Return (x, y) of the center of cell containing provided text 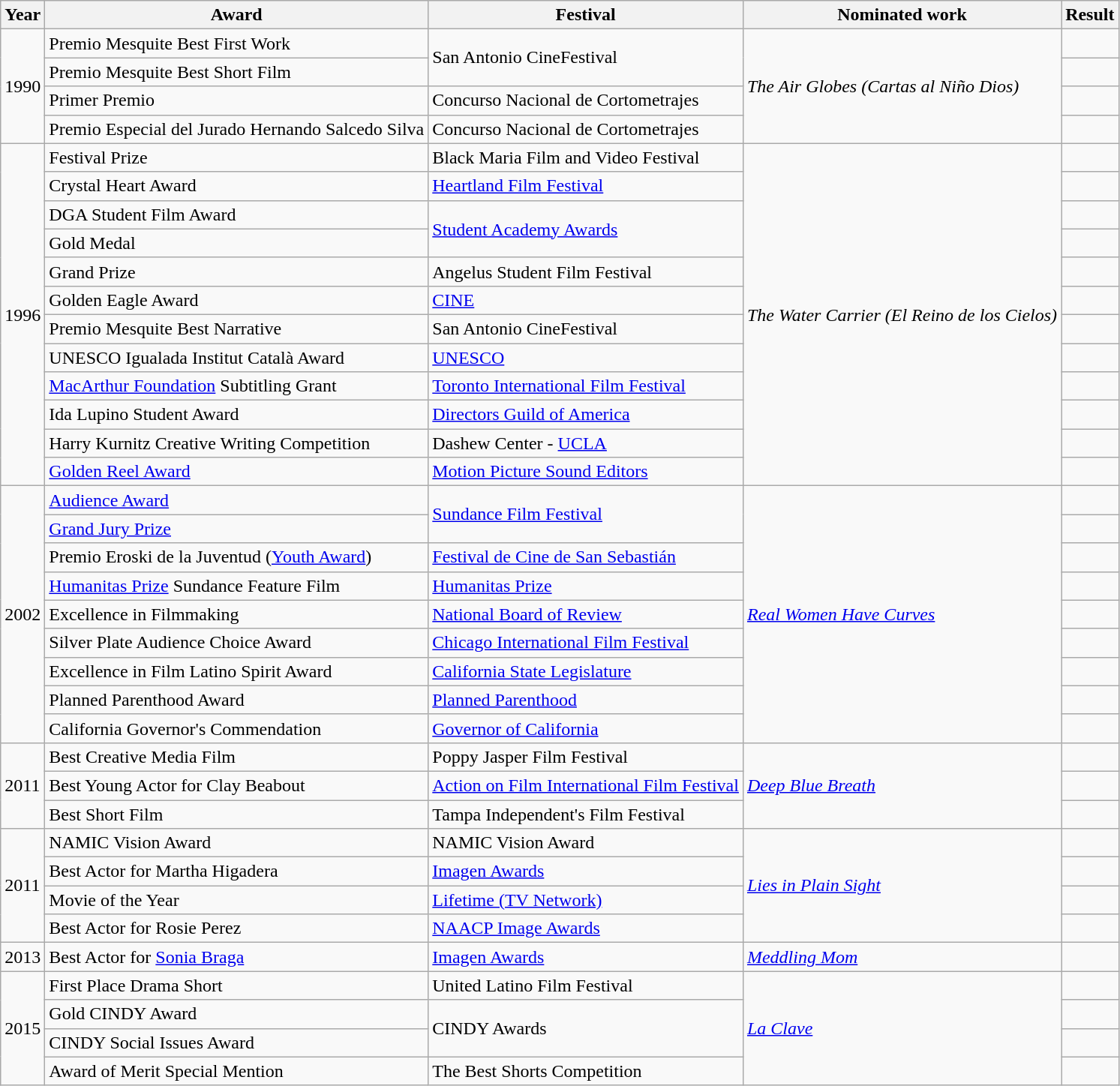
Crystal Heart Award (237, 186)
DGA Student Film Award (237, 214)
California State Legislature (586, 671)
Angelus Student Film Festival (586, 271)
Premio Especial del Jurado Hernando Salcedo Silva (237, 129)
Award of Merit Special Mention (237, 1071)
Dashew Center - UCLA (586, 443)
Excellence in Filmmaking (237, 614)
First Place Drama Short (237, 985)
Grand Prize (237, 271)
Directors Guild of America (586, 415)
2013 (23, 957)
Real Women Have Curves (902, 615)
2015 (23, 1028)
Deep Blue Breath (902, 785)
Best Actor for Rosie Perez (237, 928)
La Clave (902, 1028)
Ida Lupino Student Award (237, 415)
Best Young Actor for Clay Beabout (237, 785)
Planned Parenthood (586, 700)
Humanitas Prize Sundance Feature Film (237, 586)
CINE (586, 300)
Meddling Mom (902, 957)
CINDY Awards (586, 1028)
Best Creative Media Film (237, 757)
Best Actor for Sonia Braga (237, 957)
The Best Shorts Competition (586, 1071)
CINDY Social Issues Award (237, 1042)
2002 (23, 615)
Humanitas Prize (586, 586)
Lifetime (TV Network) (586, 900)
Tampa Independent's Film Festival (586, 814)
Primer Premio (237, 100)
Festival Prize (237, 157)
Premio Mesquite Best First Work (237, 43)
Toronto International Film Festival (586, 386)
1996 (23, 315)
Silver Plate Audience Choice Award (237, 643)
Golden Reel Award (237, 472)
The Air Globes (Cartas al Niño Dios) (902, 86)
UNESCO (586, 358)
Sundance Film Festival (586, 514)
Planned Parenthood Award (237, 700)
Black Maria Film and Video Festival (586, 157)
1990 (23, 86)
Best Actor for Martha Higadera (237, 871)
Gold CINDY Award (237, 1014)
Heartland Film Festival (586, 186)
Student Academy Awards (586, 229)
Premio Mesquite Best Short Film (237, 72)
Festival de Cine de San Sebastián (586, 557)
California Governor's Commendation (237, 728)
Lies in Plain Sight (902, 886)
Nominated work (902, 15)
Action on Film International Film Festival (586, 785)
NAACP Image Awards (586, 928)
Harry Kurnitz Creative Writing Competition (237, 443)
Year (23, 15)
Award (237, 15)
Result (1090, 15)
Premio Mesquite Best Narrative (237, 328)
National Board of Review (586, 614)
Excellence in Film Latino Spirit Award (237, 671)
Festival (586, 15)
Best Short Film (237, 814)
Grand Jury Prize (237, 529)
Poppy Jasper Film Festival (586, 757)
Movie of the Year (237, 900)
Golden Eagle Award (237, 300)
MacArthur Foundation Subtitling Grant (237, 386)
The Water Carrier (El Reino de los Cielos) (902, 315)
Motion Picture Sound Editors (586, 472)
Gold Medal (237, 243)
UNESCO Igualada Institut Català Award (237, 358)
Chicago International Film Festival (586, 643)
Audience Award (237, 500)
Premio Eroski de la Juventud (Youth Award) (237, 557)
United Latino Film Festival (586, 985)
Governor of California (586, 728)
